Locate the cell with the specified text and output its (X, Y) center coordinate. 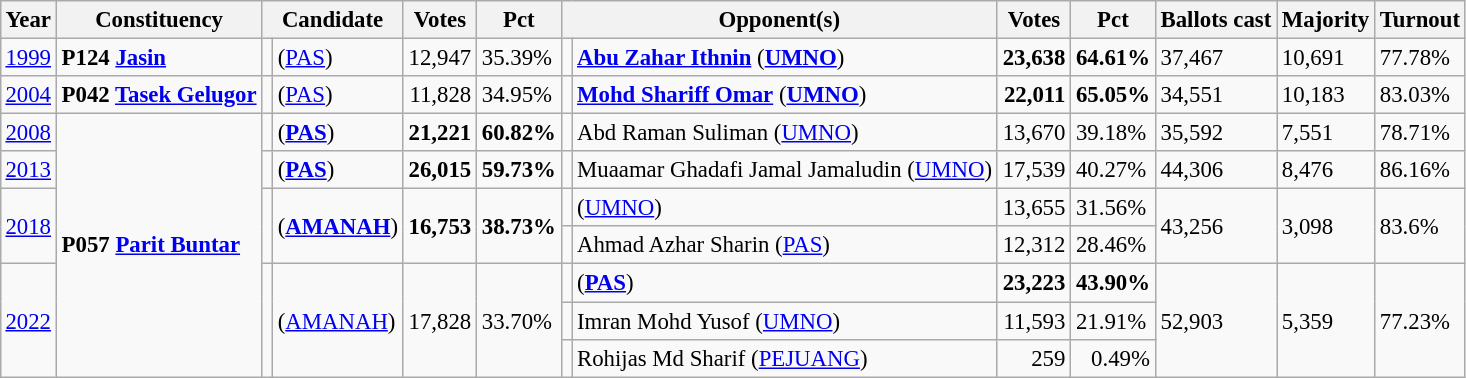
52,903 (1216, 320)
21.91% (1114, 321)
83.03% (1420, 95)
10,691 (1326, 57)
(UMNO) (785, 208)
8,476 (1326, 170)
23,638 (1034, 57)
Ballots cast (1216, 20)
Opponent(s) (779, 20)
Abd Raman Suliman (UMNO) (785, 133)
5,359 (1326, 320)
43.90% (1114, 283)
13,670 (1034, 133)
35.39% (520, 57)
2013 (28, 170)
Constituency (159, 20)
77.23% (1420, 320)
Muaamar Ghadafi Jamal Jamaludin (UMNO) (785, 170)
12,312 (1034, 245)
11,593 (1034, 321)
60.82% (520, 133)
31.56% (1114, 208)
2022 (28, 320)
34,551 (1216, 95)
34.95% (520, 95)
12,947 (440, 57)
43,256 (1216, 226)
78.71% (1420, 133)
Turnout (1420, 20)
Majority (1326, 20)
16,753 (440, 226)
2008 (28, 133)
83.6% (1420, 226)
59.73% (520, 170)
17,539 (1034, 170)
44,306 (1216, 170)
2018 (28, 226)
Candidate (332, 20)
40.27% (1114, 170)
0.49% (1114, 358)
11,828 (440, 95)
10,183 (1326, 95)
7,551 (1326, 133)
13,655 (1034, 208)
22,011 (1034, 95)
37,467 (1216, 57)
39.18% (1114, 133)
35,592 (1216, 133)
P042 Tasek Gelugor (159, 95)
2004 (28, 95)
Mohd Shariff Omar (UMNO) (785, 95)
P057 Parit Buntar (159, 246)
64.61% (1114, 57)
Rohijas Md Sharif (PEJUANG) (785, 358)
65.05% (1114, 95)
21,221 (440, 133)
259 (1034, 358)
33.70% (520, 320)
77.78% (1420, 57)
Ahmad Azhar Sharin (PAS) (785, 245)
3,098 (1326, 226)
Imran Mohd Yusof (UMNO) (785, 321)
Abu Zahar Ithnin (UMNO) (785, 57)
Year (28, 20)
28.46% (1114, 245)
26,015 (440, 170)
1999 (28, 57)
P124 Jasin (159, 57)
23,223 (1034, 283)
38.73% (520, 226)
17,828 (440, 320)
86.16% (1420, 170)
